For the text-containing cell, return its midpoint in (X, Y) coordinate format. 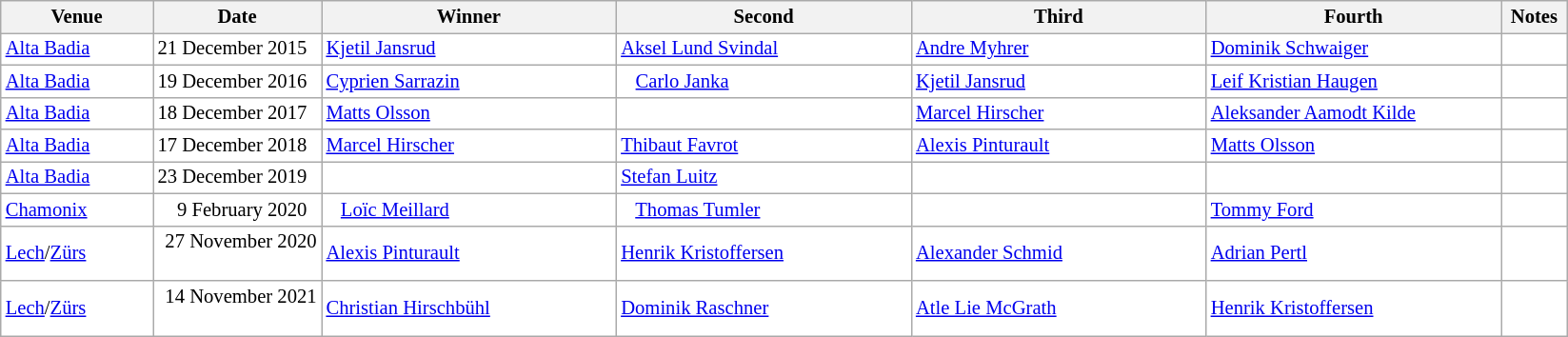
Leif Kristian Haugen (1354, 81)
Loïc Meillard (469, 209)
Aksel Lund Svindal (764, 49)
Aleksander Aamodt Kilde (1354, 113)
23 December 2019 (236, 177)
14 November 2021 (236, 307)
Dominik Schwaiger (1354, 49)
27 November 2020 (236, 253)
Second (764, 16)
Atle Lie McGrath (1059, 307)
Christian Hirschbühl (469, 307)
Chamonix (77, 209)
19 December 2016 (236, 81)
17 December 2018 (236, 146)
Stefan Luitz (764, 177)
Andre Myhrer (1059, 49)
Thomas Tumler (764, 209)
Notes (1534, 16)
Venue (77, 16)
Dominik Raschner (764, 307)
18 December 2017 (236, 113)
Cyprien Sarrazin (469, 81)
Carlo Janka (764, 81)
Date (236, 16)
Winner (469, 16)
Third (1059, 16)
Fourth (1354, 16)
Tommy Ford (1354, 209)
9 February 2020 (236, 209)
Thibaut Favrot (764, 146)
Alexander Schmid (1059, 253)
Adrian Pertl (1354, 253)
21 December 2015 (236, 49)
